Identify which cell holds the provided text, then report its (x, y) central coordinate. 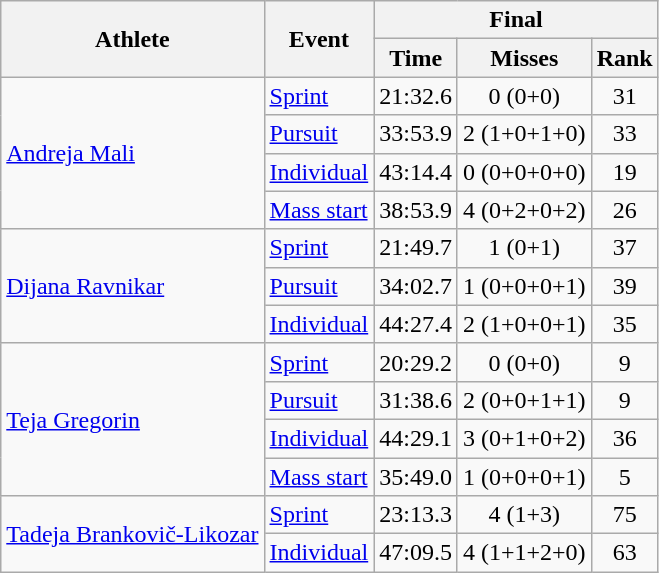
38:53.9 (416, 210)
Andreja Mali (132, 153)
34:02.7 (416, 286)
44:29.1 (416, 438)
2 (0+0+1+1) (524, 400)
31:38.6 (416, 400)
4 (1+1+2+0) (524, 553)
2 (1+0+0+1) (524, 324)
Misses (524, 58)
19 (624, 172)
1 (0+1) (524, 248)
36 (624, 438)
75 (624, 515)
21:32.6 (416, 96)
33:53.9 (416, 134)
47:09.5 (416, 553)
Final (516, 20)
4 (1+3) (524, 515)
0 (0+0+0+0) (524, 172)
Athlete (132, 39)
3 (0+1+0+2) (524, 438)
21:49.7 (416, 248)
31 (624, 96)
23:13.3 (416, 515)
63 (624, 553)
26 (624, 210)
35 (624, 324)
43:14.4 (416, 172)
2 (1+0+1+0) (524, 134)
39 (624, 286)
20:29.2 (416, 362)
Rank (624, 58)
5 (624, 477)
Teja Gregorin (132, 419)
33 (624, 134)
Time (416, 58)
Tadeja Brankovič-Likozar (132, 534)
35:49.0 (416, 477)
44:27.4 (416, 324)
4 (0+2+0+2) (524, 210)
Dijana Ravnikar (132, 286)
37 (624, 248)
Event (319, 39)
